Locate the cell with the specified text and output its [X, Y] center coordinate. 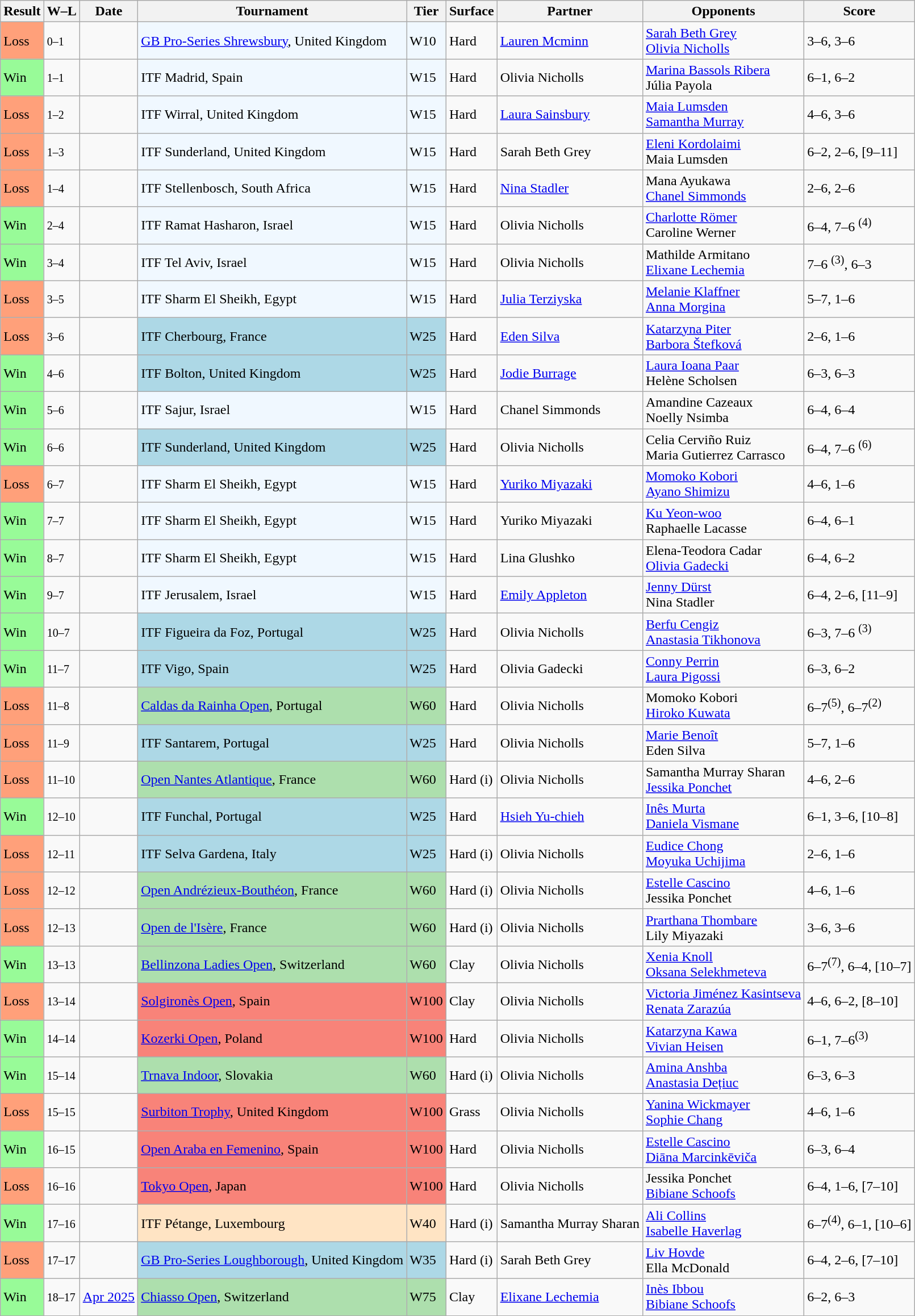
3–5 [61, 299]
6–7(5), 6–7(2) [859, 705]
17–17 [61, 1260]
ITF Vigo, Spain [273, 669]
11–8 [61, 705]
Julia Terziyska [570, 299]
8–7 [61, 558]
Caldas da Rainha Open, Portugal [273, 705]
GB Pro-Series Shrewsbury, United Kingdom [273, 41]
Partner [570, 11]
12–12 [61, 891]
ITF Madrid, Spain [273, 77]
Eden Silva [570, 336]
Surbiton Trophy, United Kingdom [273, 1112]
6–1, 7–6(3) [859, 1038]
Charlotte Römer Caroline Werner [723, 225]
Tier [427, 11]
1–1 [61, 77]
Chiasso Open, Switzerland [273, 1297]
Tournament [273, 11]
Chanel Simmonds [570, 410]
13–14 [61, 1001]
ITF Cherbourg, France [273, 336]
Eleni Kordolaimi Maia Lumsden [723, 151]
3–6 [61, 336]
Amina Anshba Anastasia Dețiuc [723, 1076]
Conny Perrin Laura Pigossi [723, 669]
6–4, 1–6, [7–10] [859, 1186]
Xenia Knoll Oksana Selekhmeteva [723, 964]
Opponents [723, 11]
4–6, 2–6 [859, 779]
Elixane Lechemia [570, 1297]
Jenny Dürst Nina Stadler [723, 595]
Berfu Cengiz Anastasia Tikhonova [723, 632]
Jodie Burrage [570, 373]
W10 [427, 41]
6–2, 6–3 [859, 1297]
Apr 2025 [108, 1297]
Yanina Wickmayer Sophie Chang [723, 1112]
Sarah Beth Grey Olivia Nicholls [723, 41]
ITF Jerusalem, Israel [273, 595]
Ku Yeon-woo Raphaelle Lacasse [723, 521]
Katarzyna Kawa Vivian Heisen [723, 1038]
Marina Bassols Ribera Júlia Payola [723, 77]
ITF Wirral, United Kingdom [273, 115]
4–6 [61, 373]
Samantha Murray Sharan Jessika Ponchet [723, 779]
Hsieh Yu-chieh [570, 817]
11–10 [61, 779]
6–2, 2–6, [9–11] [859, 151]
Emily Appleton [570, 595]
Open Andrézieux-Bouthéon, France [273, 891]
ITF Bolton, United Kingdom [273, 373]
Mana Ayukawa Chanel Simmonds [723, 189]
Ali Collins Isabelle Haverlag [723, 1223]
6–1, 6–2 [859, 77]
9–7 [61, 595]
6–1, 3–6, [10–8] [859, 817]
ITF Funchal, Portugal [273, 817]
6–3, 6–2 [859, 669]
Result [22, 11]
Surface [471, 11]
6–4, 7–6 (6) [859, 446]
6–4, 2–6, [7–10] [859, 1260]
13–13 [61, 964]
Marie Benoît Eden Silva [723, 743]
ITF Sajur, Israel [273, 410]
15–14 [61, 1076]
Date [108, 11]
ITF Ramat Hasharon, Israel [273, 225]
1–2 [61, 115]
W–L [61, 11]
Celia Cerviño Ruiz Maria Gutierrez Carrasco [723, 446]
ITF Stellenbosch, South Africa [273, 189]
Inès Ibbou Bibiane Schoofs [723, 1297]
16–15 [61, 1150]
ITF Pétange, Luxembourg [273, 1223]
Eudice Chong Moyuka Uchijima [723, 853]
Samantha Murray Sharan [570, 1223]
6–7 [61, 484]
Open Araba en Femenino, Spain [273, 1150]
Kozerki Open, Poland [273, 1038]
11–9 [61, 743]
Laura Sainsbury [570, 115]
6–4, 2–6, [11–9] [859, 595]
Melanie Klaffner Anna Morgina [723, 299]
Olivia Gadecki [570, 669]
Prarthana Thombare Lily Miyazaki [723, 927]
6–4, 7–6 (4) [859, 225]
6–3, 6–4 [859, 1150]
Elena-Teodora Cadar Olivia Gadecki [723, 558]
5–6 [61, 410]
3–4 [61, 262]
12–11 [61, 853]
18–17 [61, 1297]
W75 [427, 1297]
11–7 [61, 669]
6–4, 6–4 [859, 410]
2–6, 2–6 [859, 189]
Katarzyna Piter Barbora Štefková [723, 336]
12–10 [61, 817]
Estelle Cascino Jessika Ponchet [723, 891]
Score [859, 11]
15–15 [61, 1112]
Open de l'Isère, France [273, 927]
Laura Ioana Paar Helène Scholsen [723, 373]
Jessika Ponchet Bibiane Schoofs [723, 1186]
Amandine Cazeaux Noelly Nsimba [723, 410]
W35 [427, 1260]
Momoko Kobori Hiroko Kuwata [723, 705]
ITF Selva Gardena, Italy [273, 853]
6–4, 6–2 [859, 558]
10–7 [61, 632]
Mathilde Armitano Elixane Lechemia [723, 262]
Momoko Kobori Ayano Shimizu [723, 484]
ITF Santarem, Portugal [273, 743]
Grass [471, 1112]
7–7 [61, 521]
Liv Hovde Ella McDonald [723, 1260]
Estelle Cascino Diāna Marcinkēviča [723, 1150]
Maia Lumsden Samantha Murray [723, 115]
16–16 [61, 1186]
2–4 [61, 225]
17–16 [61, 1223]
12–13 [61, 927]
4–6, 3–6 [859, 115]
Inês Murta Daniela Vismane [723, 817]
Tokyo Open, Japan [273, 1186]
Victoria Jiménez Kasintseva Renata Zarazúa [723, 1001]
Lina Glushko [570, 558]
14–14 [61, 1038]
Open Nantes Atlantique, France [273, 779]
Solgironès Open, Spain [273, 1001]
6–7(4), 6–1, [10–6] [859, 1223]
1–4 [61, 189]
6–7(7), 6–4, [10–7] [859, 964]
6–6 [61, 446]
6–3, 7–6 (3) [859, 632]
0–1 [61, 41]
7–6 (3), 6–3 [859, 262]
Trnava Indoor, Slovakia [273, 1076]
Nina Stadler [570, 189]
Lauren Mcminn [570, 41]
W40 [427, 1223]
Bellinzona Ladies Open, Switzerland [273, 964]
ITF Tel Aviv, Israel [273, 262]
6–4, 6–1 [859, 521]
1–3 [61, 151]
ITF Figueira da Foz, Portugal [273, 632]
GB Pro-Series Loughborough, United Kingdom [273, 1260]
4–6, 6–2, [8–10] [859, 1001]
